Return [X, Y] of the center of cell containing provided text 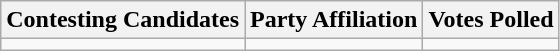
Party Affiliation [334, 20]
Votes Polled [491, 20]
Contesting Candidates [123, 20]
